Pinpoint the cell where the given text exists, returning its (X, Y) midpoint coordinate. 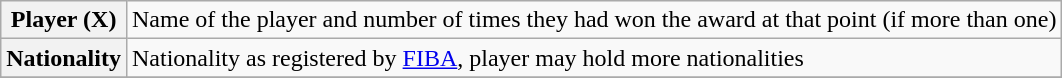
Nationality (64, 58)
Nationality as registered by FIBA, player may hold more nationalities (594, 58)
Name of the player and number of times they had won the award at that point (if more than one) (594, 20)
Player (X) (64, 20)
